Extract the (X, Y) coordinate from the center of the cell holding the provided text.  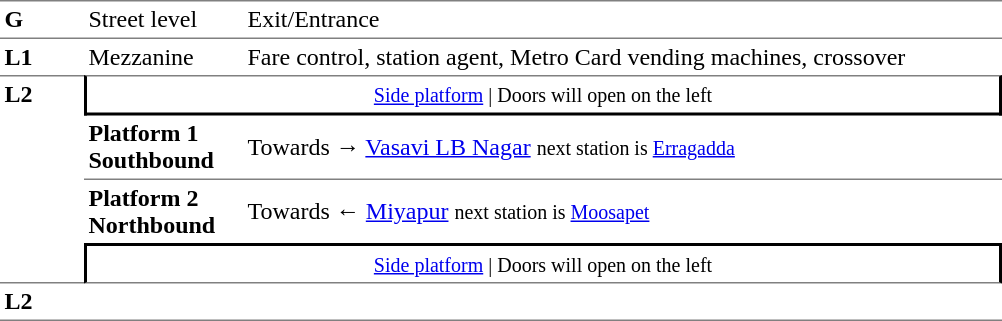
L1 (42, 57)
Platform 1Southbound (164, 148)
L2 (42, 179)
Mezzanine (164, 57)
Exit/Entrance (622, 20)
Street level (164, 20)
Towards → Vasavi LB Nagar next station is Erragadda (622, 148)
Towards ← Miyapur next station is Moosapet (622, 212)
Platform 2Northbound (164, 212)
Fare control, station agent, Metro Card vending machines, crossover (622, 57)
G (42, 20)
